Identify which cell holds the provided text, then report its [x, y] central coordinate. 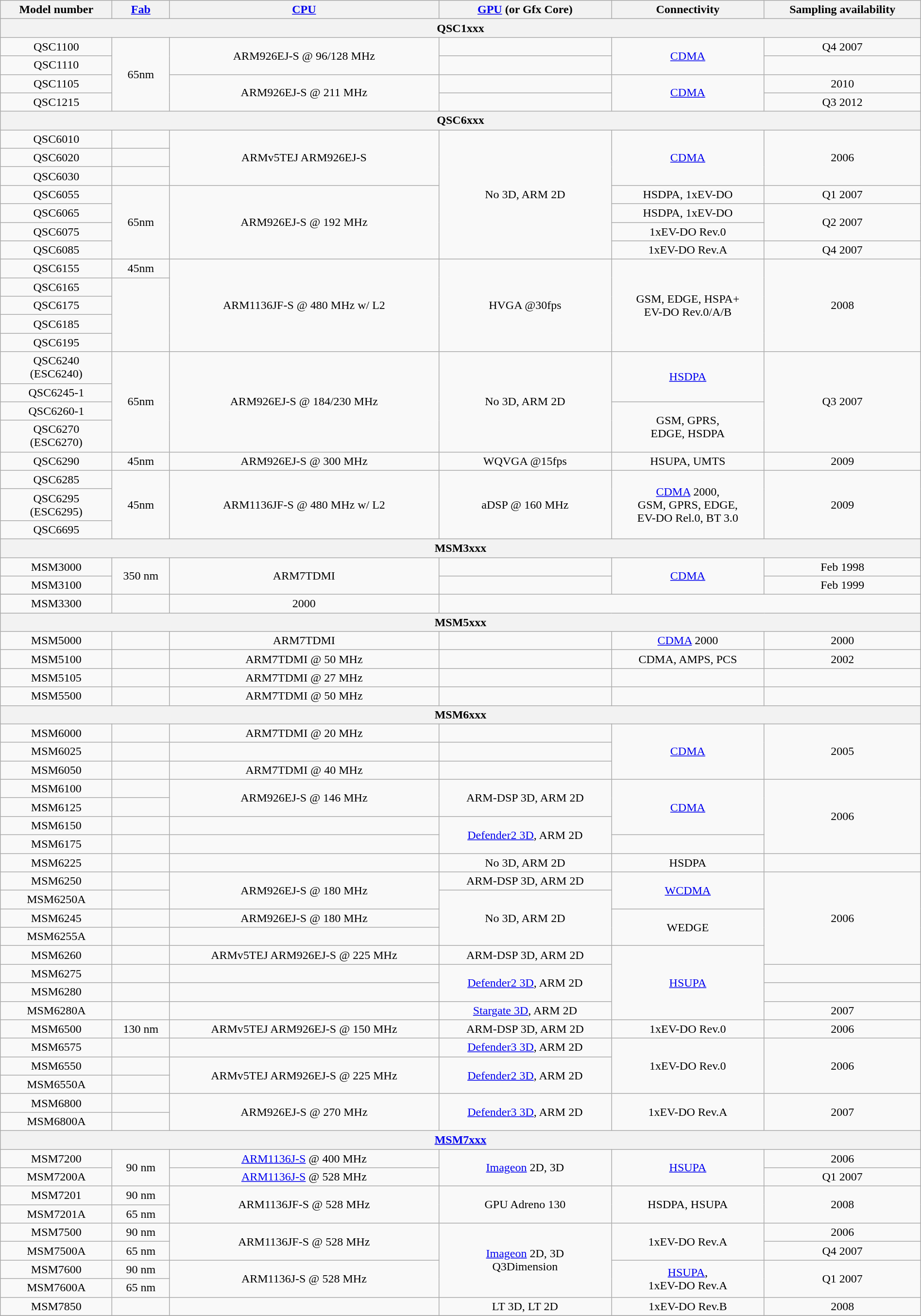
MSM6550A [56, 1084]
MSM7600 [56, 1269]
MSM6575 [56, 1047]
ARM926EJ-S @ 184/230 MHz [304, 402]
MSM6xxx [460, 715]
MSM6280 [56, 992]
QSC1215 [56, 102]
2010 [842, 84]
ARM926EJ-S @ 146 MHz [304, 798]
2002 [842, 659]
MSM6175 [56, 844]
ARMv5TEJ ARM926EJ-S [304, 157]
MSM3000 [56, 567]
QSC6155 [56, 269]
GSM, EDGE, HSPA+EV-DO Rev.0/A/B [688, 306]
Connectivity [688, 10]
MSM6550 [56, 1066]
MSM5xxx [460, 622]
MSM6800 [56, 1103]
Sampling availability [842, 10]
QSC6260-1 [56, 411]
QSC6295(ESC6295) [56, 504]
ARMv5TEJ ARM926EJ-S @ 150 MHz [304, 1029]
Stargate 3D, ARM 2D [525, 1010]
CDMA 2000 [688, 641]
MSM7500 [56, 1232]
MSM6500 [56, 1029]
1xEV-DO Rev.B [688, 1306]
GSM, GPRS, EDGE, HSDPA [688, 427]
aDSP @ 160 MHz [525, 504]
HSUPA, UMTS [688, 461]
CDMA, AMPS, PCS [688, 659]
QSC6185 [56, 324]
MSM6250 [56, 881]
Model number [56, 10]
QSC6085 [56, 250]
HSDPA, HSUPA [688, 1205]
MSM5105 [56, 678]
QSC6030 [56, 176]
Imageon 2D, 3DQ3Dimension [525, 1260]
QSC6xxx [460, 120]
GPU Adreno 130 [525, 1205]
Fab [141, 10]
MSM6245 [56, 918]
QSC1xxx [460, 28]
MSM6250A [56, 900]
MSM7600A [56, 1288]
GPU (or Gfx Core) [525, 10]
MSM7850 [56, 1306]
Feb 1999 [842, 585]
QSC6270(ESC6270) [56, 436]
Q2 2007 [842, 222]
ARM926EJ-S @ 270 MHz [304, 1112]
QSC6195 [56, 342]
QSC6290 [56, 461]
Q3 2012 [842, 102]
MSM3xxx [460, 548]
MSM7xxx [460, 1140]
MSM6225 [56, 862]
MSM3300 [56, 604]
QSC6285 [56, 479]
MSM6275 [56, 974]
MSM7201 [56, 1196]
Imageon 2D, 3D [525, 1168]
QSC6010 [56, 139]
MSM3100 [56, 585]
350 nm [141, 576]
MSM7200A [56, 1177]
2005 [842, 752]
QSC6245-1 [56, 393]
ARM7TDMI @ 27 MHz [304, 678]
QSC6055 [56, 194]
MSM5100 [56, 659]
MSM5500 [56, 696]
MSM6150 [56, 825]
MSM5000 [56, 641]
MSM6280A [56, 1010]
ARM926EJ-S @ 96/128 MHz [304, 56]
MSM6000 [56, 733]
MSM6100 [56, 788]
MSM7201A [56, 1214]
QSC6165 [56, 287]
CPU [304, 10]
MSM7500A [56, 1251]
MSM6260 [56, 955]
WEDGE [688, 927]
WCDMA [688, 890]
ARM926EJ-S @ 211 MHz [304, 93]
Q3 2007 [842, 402]
QSC1100 [56, 47]
MSM7200 [56, 1159]
WQVGA @15fps [525, 461]
HVGA @30fps [525, 306]
ARM7TDMI @ 40 MHz [304, 770]
CDMA 2000,GSM, GPRS, EDGE,EV-DO Rel.0, BT 3.0 [688, 504]
MSM6800A [56, 1121]
HSUPA, 1xEV-DO Rev.A [688, 1279]
QSC6020 [56, 157]
LT 3D, LT 2D [525, 1306]
ARM7TDMI @ 20 MHz [304, 733]
ARM926EJ-S @ 300 MHz [304, 461]
130 nm [141, 1029]
ARM926EJ-S @ 192 MHz [304, 222]
MSM6025 [56, 752]
MSM6050 [56, 770]
QSC6075 [56, 232]
QSC1110 [56, 65]
Feb 1998 [842, 567]
QSC6175 [56, 306]
MSM6255A [56, 937]
QSC6695 [56, 530]
MSM6125 [56, 807]
QSC1105 [56, 84]
QSC6065 [56, 213]
QSC6240(ESC6240) [56, 367]
ARM1136J-S @ 400 MHz [304, 1159]
